Detect which cell encompasses the target text, then output its (X, Y) center coordinate. 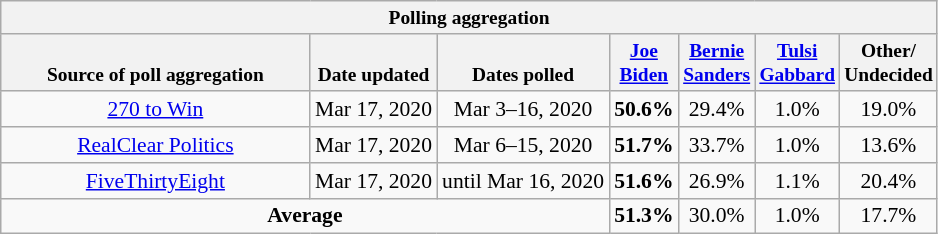
51.7% (644, 145)
13.6% (889, 145)
Source of poll aggregation (156, 62)
RealClear Politics (156, 145)
Polling aggregation (470, 18)
33.7% (717, 145)
20.4% (889, 181)
Date updated (374, 62)
51.3% (644, 216)
29.4% (717, 110)
Mar 6–15, 2020 (523, 145)
until Mar 16, 2020 (523, 181)
Mar 3–16, 2020 (523, 110)
19.0% (889, 110)
Dates polled (523, 62)
51.6% (644, 181)
26.9% (717, 181)
270 to Win (156, 110)
BernieSanders (717, 62)
FiveThirtyEight (156, 181)
TulsiGabbard (798, 62)
Average (305, 216)
17.7% (889, 216)
50.6% (644, 110)
30.0% (717, 216)
Other/Undecided (889, 62)
JoeBiden (644, 62)
1.1% (798, 181)
